Capture the cell that displays the provided text and extract its [X, Y] central coordinate. 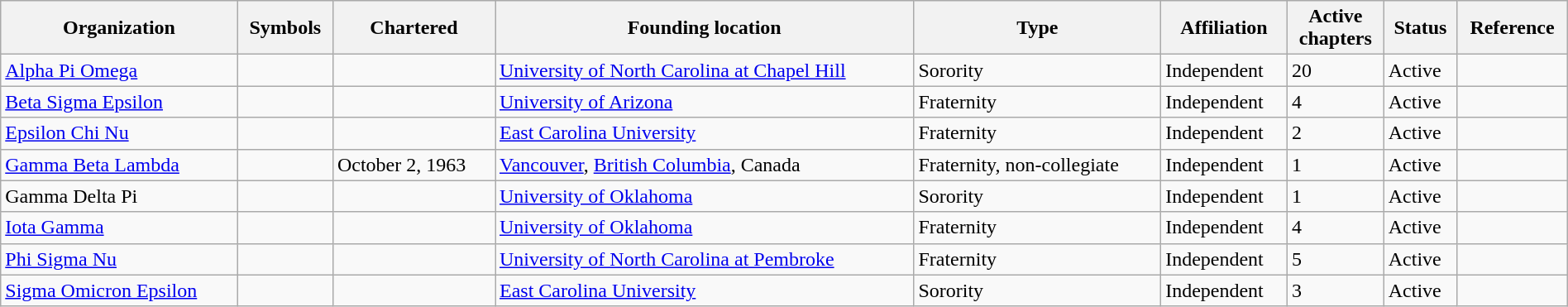
Gamma Beta Lambda [119, 165]
Activechapters [1335, 28]
Reference [1513, 28]
Alpha Pi Omega [119, 70]
Epsilon Chi Nu [119, 133]
Vancouver, British Columbia, Canada [704, 165]
University of North Carolina at Pembroke [704, 259]
3 [1335, 290]
2 [1335, 133]
Chartered [414, 28]
Affiliation [1224, 28]
Iota Gamma [119, 228]
Sigma Omicron Epsilon [119, 290]
Fraternity, non-collegiate [1037, 165]
University of Arizona [704, 102]
Type [1037, 28]
Symbols [284, 28]
Founding location [704, 28]
October 2, 1963 [414, 165]
5 [1335, 259]
Status [1420, 28]
20 [1335, 70]
Beta Sigma Epsilon [119, 102]
Organization [119, 28]
University of North Carolina at Chapel Hill [704, 70]
Phi Sigma Nu [119, 259]
Gamma Delta Pi [119, 196]
